Return the [X, Y] coordinate for the center point of the cell that contains the specified text.  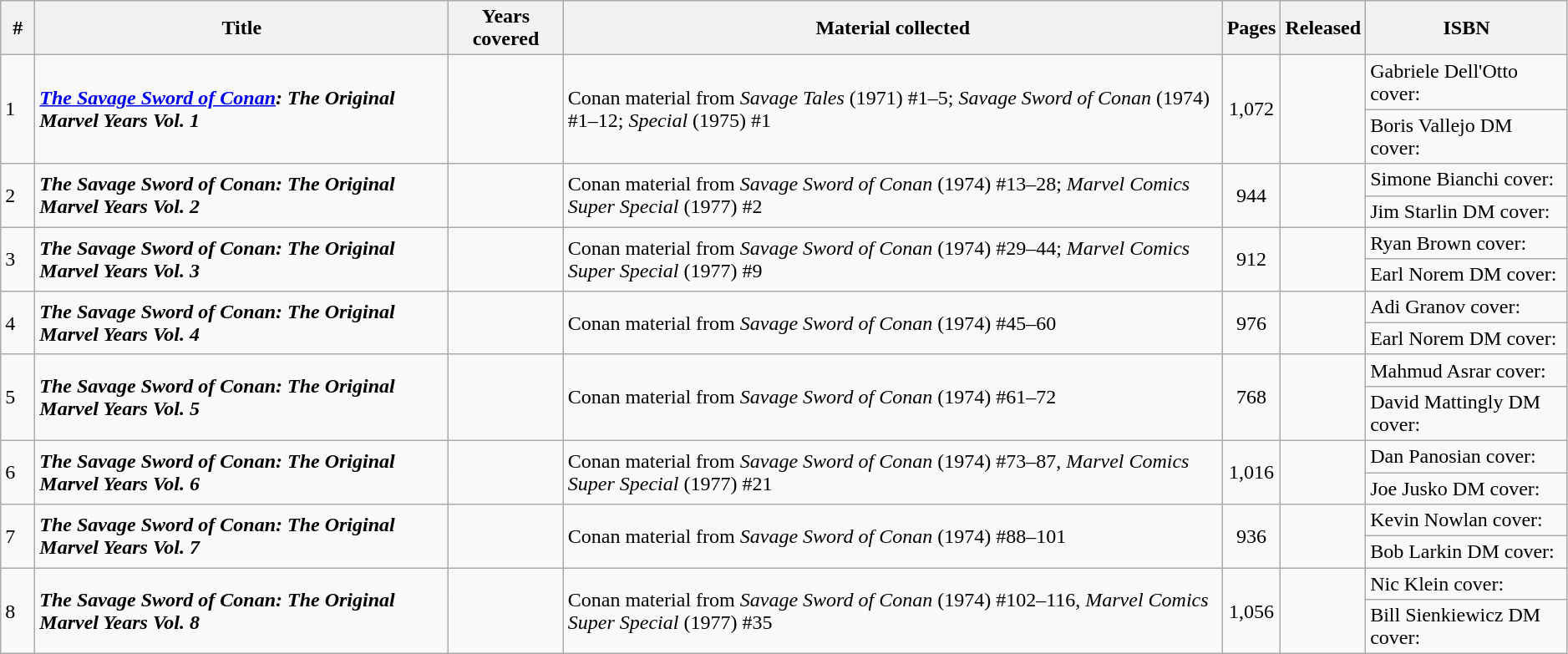
3 [18, 259]
Simone Bianchi cover: [1467, 180]
The Savage Sword of Conan: The Original Marvel Years Vol. 3 [242, 259]
The Savage Sword of Conan: The Original Marvel Years Vol. 2 [242, 195]
ISBN [1467, 28]
912 [1251, 259]
1,056 [1251, 611]
Conan material from Savage Tales (1971) #1–5; Savage Sword of Conan (1974) #1–12; Special (1975) #1 [892, 109]
7 [18, 536]
Conan material from Savage Sword of Conan (1974) #45–60 [892, 322]
Title [242, 28]
Jim Starlin DM cover: [1467, 211]
Released [1323, 28]
936 [1251, 536]
The Savage Sword of Conan: The Original Marvel Years Vol. 7 [242, 536]
The Savage Sword of Conan: The Original Marvel Years Vol. 1 [242, 109]
Ryan Brown cover: [1467, 243]
Adi Granov cover: [1467, 307]
6 [18, 472]
Kevin Nowlan cover: [1467, 520]
944 [1251, 195]
Gabriele Dell'Otto cover: [1467, 82]
1 [18, 109]
Conan material from Savage Sword of Conan (1974) #102–116, Marvel Comics Super Special (1977) #35 [892, 611]
5 [18, 398]
4 [18, 322]
768 [1251, 398]
8 [18, 611]
2 [18, 195]
Boris Vallejo DM cover: [1467, 137]
# [18, 28]
1,016 [1251, 472]
1,072 [1251, 109]
Nic Klein cover: [1467, 584]
The Savage Sword of Conan: The Original Marvel Years Vol. 6 [242, 472]
David Mattingly DM cover: [1467, 413]
Conan material from Savage Sword of Conan (1974) #61–72 [892, 398]
Dan Panosian cover: [1467, 456]
Conan material from Savage Sword of Conan (1974) #13–28; Marvel Comics Super Special (1977) #2 [892, 195]
Conan material from Savage Sword of Conan (1974) #73–87, Marvel Comics Super Special (1977) #21 [892, 472]
Conan material from Savage Sword of Conan (1974) #88–101 [892, 536]
The Savage Sword of Conan: The Original Marvel Years Vol. 5 [242, 398]
Joe Jusko DM cover: [1467, 489]
Pages [1251, 28]
Bob Larkin DM cover: [1467, 552]
The Savage Sword of Conan: The Original Marvel Years Vol. 8 [242, 611]
976 [1251, 322]
Years covered [506, 28]
The Savage Sword of Conan: The Original Marvel Years Vol. 4 [242, 322]
Material collected [892, 28]
Bill Sienkiewicz DM cover: [1467, 626]
Conan material from Savage Sword of Conan (1974) #29–44; Marvel Comics Super Special (1977) #9 [892, 259]
Mahmud Asrar cover: [1467, 370]
